For the text-containing cell, return its midpoint in [X, Y] coordinate format. 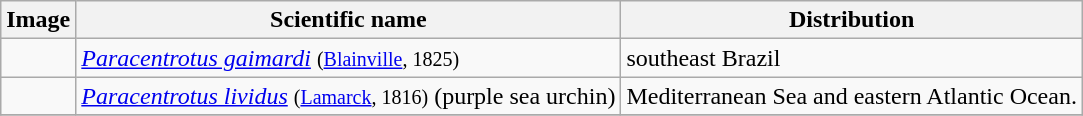
Mediterranean Sea and eastern Atlantic Ocean. [852, 96]
Image [38, 20]
southeast Brazil [852, 58]
Scientific name [348, 20]
Paracentrotus lividus (Lamarck, 1816) (purple sea urchin) [348, 96]
Paracentrotus gaimardi (Blainville, 1825) [348, 58]
Distribution [852, 20]
